Identify which cell holds the provided text, then report its (X, Y) central coordinate. 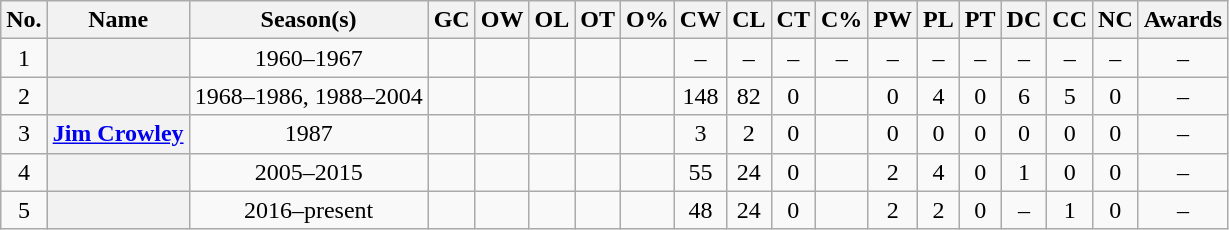
2016–present (308, 210)
Awards (1182, 20)
Season(s) (308, 20)
PT (980, 20)
OW (502, 20)
82 (749, 96)
1987 (308, 134)
6 (1024, 96)
CC (1070, 20)
CL (749, 20)
Jim Crowley (118, 134)
55 (700, 172)
GC (452, 20)
48 (700, 210)
OT (598, 20)
1960–1967 (308, 58)
NC (1116, 20)
PL (939, 20)
Name (118, 20)
CT (793, 20)
OL (552, 20)
2005–2015 (308, 172)
PW (893, 20)
O% (647, 20)
No. (24, 20)
DC (1024, 20)
C% (841, 20)
CW (700, 20)
1968–1986, 1988–2004 (308, 96)
148 (700, 96)
